Extract the [X, Y] coordinate from the center of the cell holding the provided text.  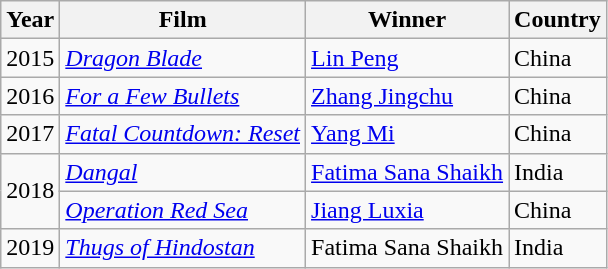
Country [558, 20]
Yang Mi [408, 134]
Fatal Countdown: Reset [183, 134]
2015 [30, 58]
Dangal [183, 172]
2016 [30, 96]
2017 [30, 134]
Year [30, 20]
2019 [30, 248]
Dragon Blade [183, 58]
Jiang Luxia [408, 210]
2018 [30, 191]
Lin Peng [408, 58]
Operation Red Sea [183, 210]
Winner [408, 20]
For a Few Bullets [183, 96]
Film [183, 20]
Zhang Jingchu [408, 96]
Thugs of Hindostan [183, 248]
